Return the (x, y) coordinate for the center point of the cell that contains the specified text.  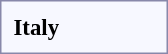
Italy (36, 27)
